Return [X, Y] of the center of cell containing provided text 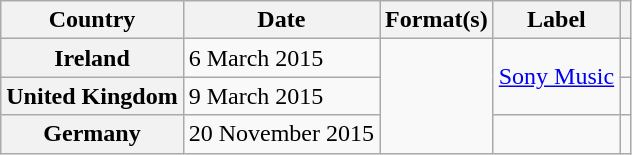
Label [556, 20]
Date [281, 20]
Format(s) [437, 20]
Sony Music [556, 77]
Country [92, 20]
9 March 2015 [281, 96]
6 March 2015 [281, 58]
Ireland [92, 58]
20 November 2015 [281, 134]
Germany [92, 134]
United Kingdom [92, 96]
